Return the (X, Y) coordinate for the center point of the cell that contains the specified text.  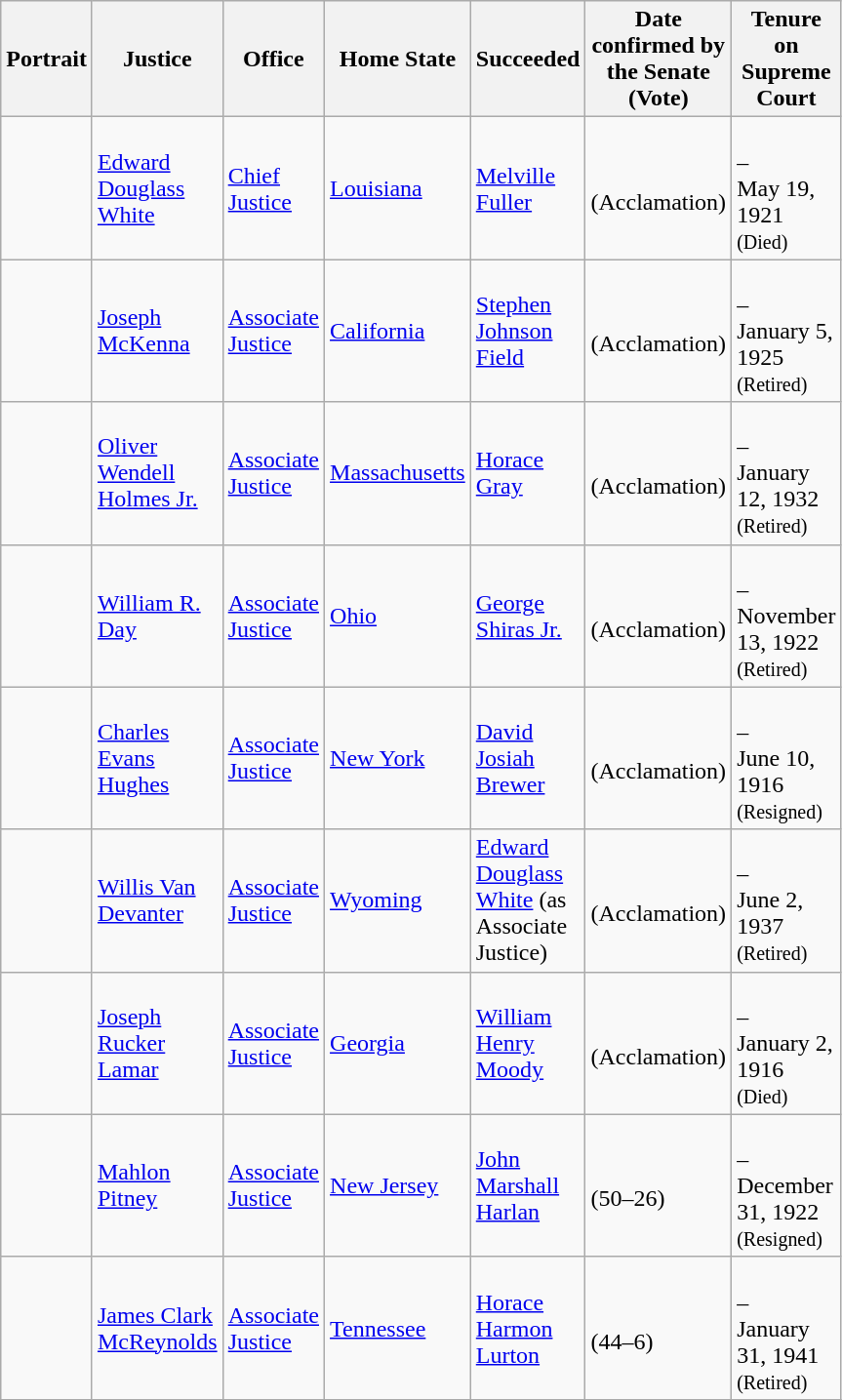
–December 31, 1922(Resigned) (786, 1185)
–June 10, 1916(Resigned) (786, 758)
Wyoming (398, 900)
Joseph Rucker Lamar (157, 1043)
Melville Fuller (528, 188)
Edward Douglass White (as Associate Justice) (528, 900)
Home State (398, 59)
(44–6) (659, 1328)
New York (398, 758)
Justice (157, 59)
Oliver Wendell Holmes Jr. (157, 473)
–January 31, 1941(Retired) (786, 1328)
Stephen Johnson Field (528, 331)
Office (273, 59)
Portrait (47, 59)
–January 12, 1932(Retired) (786, 473)
Chief Justice (273, 188)
Horace Harmon Lurton (528, 1328)
–January 5, 1925(Retired) (786, 331)
Charles Evans Hughes (157, 758)
Joseph McKenna (157, 331)
–November 13, 1922(Retired) (786, 616)
Horace Gray (528, 473)
Ohio (398, 616)
–June 2, 1937(Retired) (786, 900)
Massachusetts (398, 473)
David Josiah Brewer (528, 758)
New Jersey (398, 1185)
(50–26) (659, 1185)
William R. Day (157, 616)
Georgia (398, 1043)
Succeeded (528, 59)
Mahlon Pitney (157, 1185)
James Clark McReynolds (157, 1328)
Willis Van Devanter (157, 900)
Tenure on Supreme Court (786, 59)
George Shiras Jr. (528, 616)
–May 19, 1921(Died) (786, 188)
Edward Douglass White (157, 188)
Louisiana (398, 188)
William Henry Moody (528, 1043)
California (398, 331)
–January 2, 1916(Died) (786, 1043)
John Marshall Harlan (528, 1185)
Date confirmed by the Senate(Vote) (659, 59)
Tennessee (398, 1328)
